Provide the (x, y) coordinate of the cell's center where the given text is located.  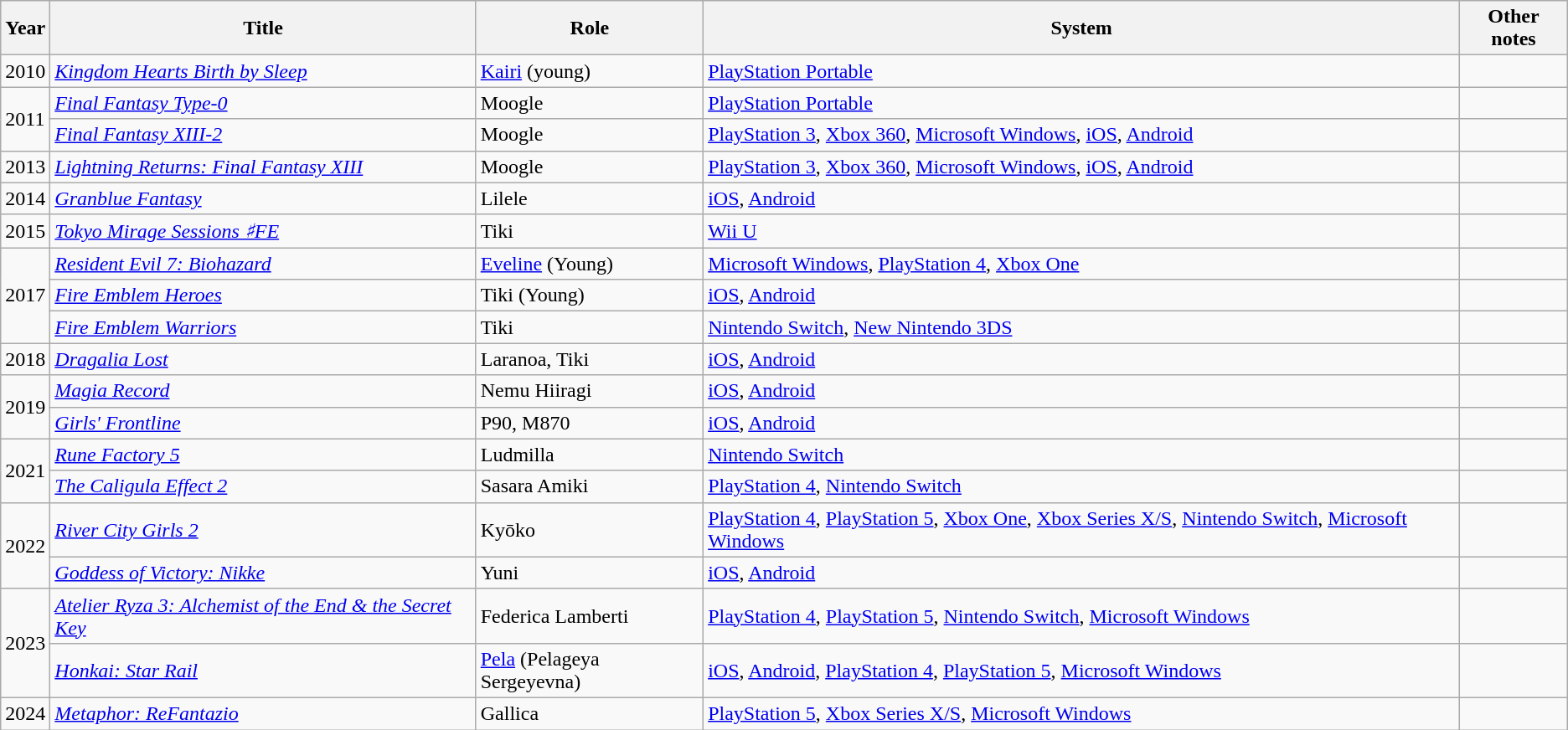
Gallica (590, 713)
Nemu Hiiragi (590, 391)
The Caligula Effect 2 (263, 486)
2015 (25, 231)
Lightning Returns: Final Fantasy XIII (263, 167)
Honkai: Star Rail (263, 670)
2017 (25, 296)
Granblue Fantasy (263, 198)
Tokyo Mirage Sessions ♯FE (263, 231)
Pela (Pelageya Sergeyevna) (590, 670)
2023 (25, 643)
Title (263, 28)
Other notes (1514, 28)
PlayStation 5, Xbox Series X/S, Microsoft Windows (1082, 713)
Year (25, 28)
Federica Lamberti (590, 616)
2014 (25, 198)
2010 (25, 71)
Sasara Amiki (590, 486)
Yuni (590, 573)
2024 (25, 713)
Lilele (590, 198)
PlayStation 4, PlayStation 5, Xbox One, Xbox Series X/S, Nintendo Switch, Microsoft Windows (1082, 529)
Tiki (Young) (590, 296)
Laranoa, Tiki (590, 359)
Role (590, 28)
PlayStation 4, Nintendo Switch (1082, 486)
P90, M870 (590, 423)
River City Girls 2 (263, 529)
Resident Evil 7: Biohazard (263, 264)
2021 (25, 470)
Magia Record (263, 391)
2011 (25, 119)
Fire Emblem Heroes (263, 296)
Dragalia Lost (263, 359)
Microsoft Windows, PlayStation 4, Xbox One (1082, 264)
Goddess of Victory: Nikke (263, 573)
iOS, Android, PlayStation 4, PlayStation 5, Microsoft Windows (1082, 670)
Nintendo Switch, New Nintendo 3DS (1082, 327)
Kingdom Hearts Birth by Sleep (263, 71)
Final Fantasy Type-0 (263, 103)
Fire Emblem Warriors (263, 327)
2013 (25, 167)
Atelier Ryza 3: Alchemist of the End & the Secret Key (263, 616)
Kairi (young) (590, 71)
Girls' Frontline (263, 423)
Wii U (1082, 231)
Final Fantasy XIII-2 (263, 135)
PlayStation 4, PlayStation 5, Nintendo Switch, Microsoft Windows (1082, 616)
Rune Factory 5 (263, 455)
System (1082, 28)
Metaphor: ReFantazio (263, 713)
Eveline (Young) (590, 264)
Kyōko (590, 529)
Ludmilla (590, 455)
2018 (25, 359)
Nintendo Switch (1082, 455)
2019 (25, 407)
2022 (25, 546)
